Detect which cell encompasses the target text, then output its [X, Y] center coordinate. 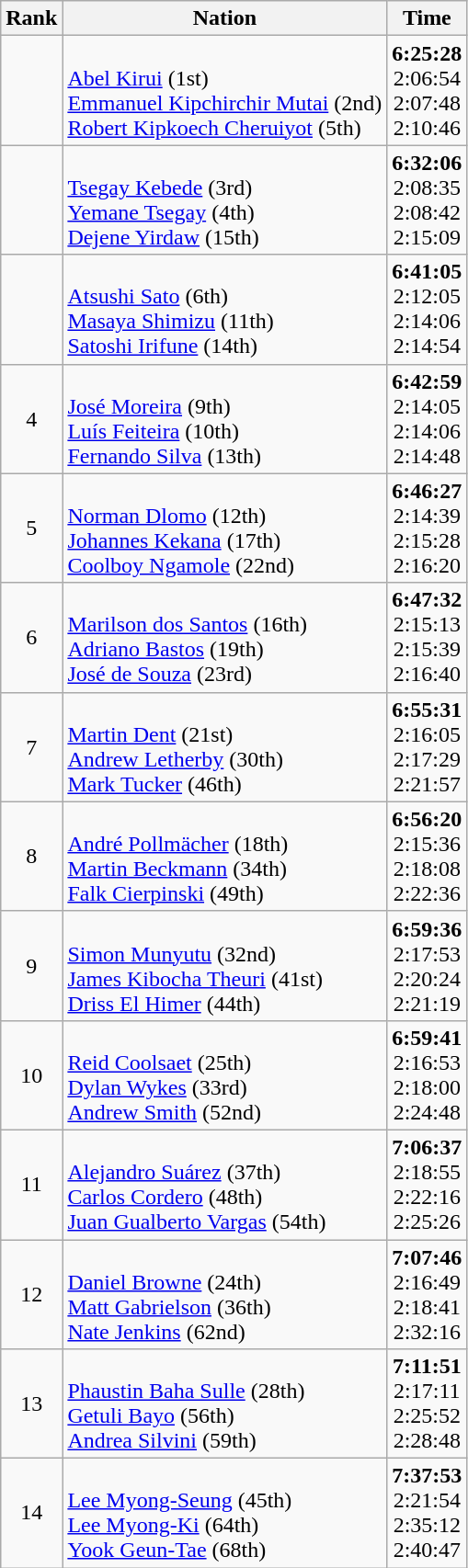
10 [31, 1075]
Atsushi Sato (6th)Masaya Shimizu (11th)Satoshi Irifune (14th) [224, 309]
9 [31, 965]
André Pollmächer (18th)Martin Beckmann (34th)Falk Cierpinski (49th) [224, 857]
11 [31, 1184]
7:07:462:16:492:18:412:32:16 [427, 1294]
Daniel Browne (24th)Matt Gabrielson (36th)Nate Jenkins (62nd) [224, 1294]
Tsegay Kebede (3rd)Yemane Tsegay (4th)Dejene Yirdaw (15th) [224, 200]
Norman Dlomo (12th)Johannes Kekana (17th)Coolboy Ngamole (22nd) [224, 528]
6:56:202:15:362:18:082:22:36 [427, 857]
José Moreira (9th)Luís Feiteira (10th)Fernando Silva (13th) [224, 419]
6:47:322:15:132:15:392:16:40 [427, 638]
6:41:052:12:052:14:062:14:54 [427, 309]
7 [31, 746]
Lee Myong-Seung (45th)Lee Myong-Ki (64th)Yook Geun-Tae (68th) [224, 1513]
Phaustin Baha Sulle (28th)Getuli Bayo (56th)Andrea Silvini (59th) [224, 1404]
13 [31, 1404]
Alejandro Suárez (37th)Carlos Cordero (48th)Juan Gualberto Vargas (54th) [224, 1184]
Martin Dent (21st)Andrew Letherby (30th)Mark Tucker (46th) [224, 746]
5 [31, 528]
Time [427, 18]
Reid Coolsaet (25th)Dylan Wykes (33rd)Andrew Smith (52nd) [224, 1075]
Marilson dos Santos (16th)Adriano Bastos (19th)José de Souza (23rd) [224, 638]
8 [31, 857]
6:59:362:17:532:20:242:21:19 [427, 965]
Abel Kirui (1st)Emmanuel Kipchirchir Mutai (2nd)Robert Kipkoech Cheruiyot (5th) [224, 90]
7:06:372:18:552:22:162:25:26 [427, 1184]
6:55:312:16:052:17:292:21:57 [427, 746]
6:32:062:08:352:08:422:15:09 [427, 200]
Nation [224, 18]
7:37:532:21:542:35:122:40:47 [427, 1513]
6 [31, 638]
6:25:282:06:542:07:482:10:46 [427, 90]
12 [31, 1294]
Rank [31, 18]
14 [31, 1513]
6:42:592:14:052:14:062:14:48 [427, 419]
6:59:412:16:532:18:002:24:48 [427, 1075]
4 [31, 419]
Simon Munyutu (32nd)James Kibocha Theuri (41st)Driss El Himer (44th) [224, 965]
6:46:272:14:392:15:282:16:20 [427, 528]
7:11:512:17:112:25:522:28:48 [427, 1404]
